Scan for the cell matching the given text and deliver its (x, y) coordinate at center. 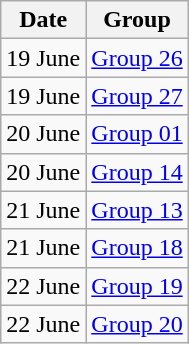
Group 18 (137, 248)
Group 26 (137, 58)
Group (137, 20)
Group 01 (137, 134)
Group 27 (137, 96)
Group 19 (137, 286)
Date (44, 20)
Group 20 (137, 324)
Group 14 (137, 172)
Group 13 (137, 210)
